For the text-containing cell, return its midpoint in (x, y) coordinate format. 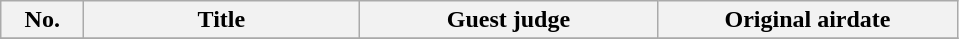
No. (42, 20)
Guest judge (508, 20)
Title (222, 20)
Original airdate (808, 20)
